Detect which cell encompasses the target text, then output its (x, y) center coordinate. 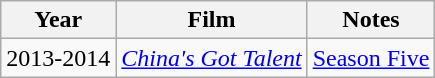
China's Got Talent (212, 58)
Notes (371, 20)
Year (58, 20)
Season Five (371, 58)
2013-2014 (58, 58)
Film (212, 20)
